For the text-containing cell, return its midpoint in (x, y) coordinate format. 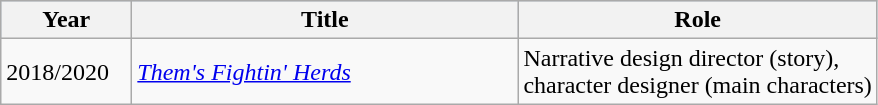
Title (325, 20)
Year (66, 20)
2018/2020 (66, 72)
Narrative design director (story),character designer (main characters) (698, 72)
Them's Fightin' Herds (325, 72)
Role (698, 20)
